Determine the [x, y] coordinate at the center of the cell enclosing the given text.  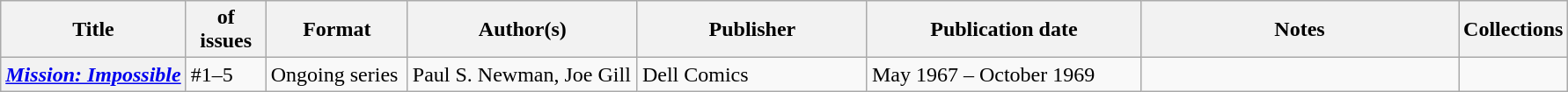
Paul S. Newman, Joe Gill [523, 74]
Author(s) [523, 30]
#1–5 [225, 74]
Ongoing series [336, 74]
Publisher [751, 30]
Mission: Impossible [93, 74]
of issues [225, 30]
Collections [1513, 30]
Format [336, 30]
Dell Comics [751, 74]
Title [93, 30]
Notes [1299, 30]
May 1967 – October 1969 [1003, 74]
Publication date [1003, 30]
